Extract the (X, Y) coordinate from the center of the cell holding the provided text.  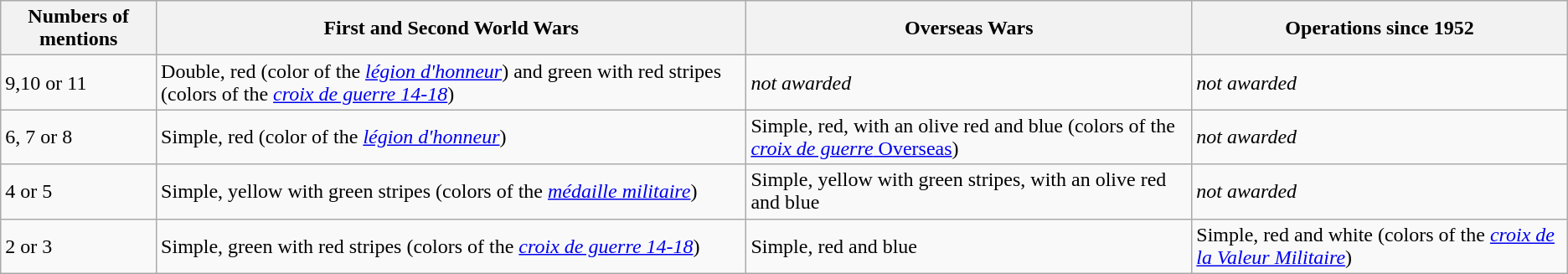
2 or 3 (79, 246)
Numbers of mentions (79, 28)
Simple, red and white (colors of the croix de la Valeur Militaire) (1380, 246)
Overseas Wars (969, 28)
Simple, yellow with green stripes (colors of the médaille militaire) (451, 191)
Simple, green with red stripes (colors of the croix de guerre 14-18) (451, 246)
4 or 5 (79, 191)
Simple, red (color of the légion d'honneur) (451, 137)
First and Second World Wars (451, 28)
Operations since 1952 (1380, 28)
9,10 or 11 (79, 82)
Double, red (color of the légion d'honneur) and green with red stripes (colors of the croix de guerre 14-18) (451, 82)
Simple, red, with an olive red and blue (colors of the croix de guerre Overseas) (969, 137)
Simple, red and blue (969, 246)
6, 7 or 8 (79, 137)
Simple, yellow with green stripes, with an olive red and blue (969, 191)
